Identify which cell holds the provided text, then report its (x, y) central coordinate. 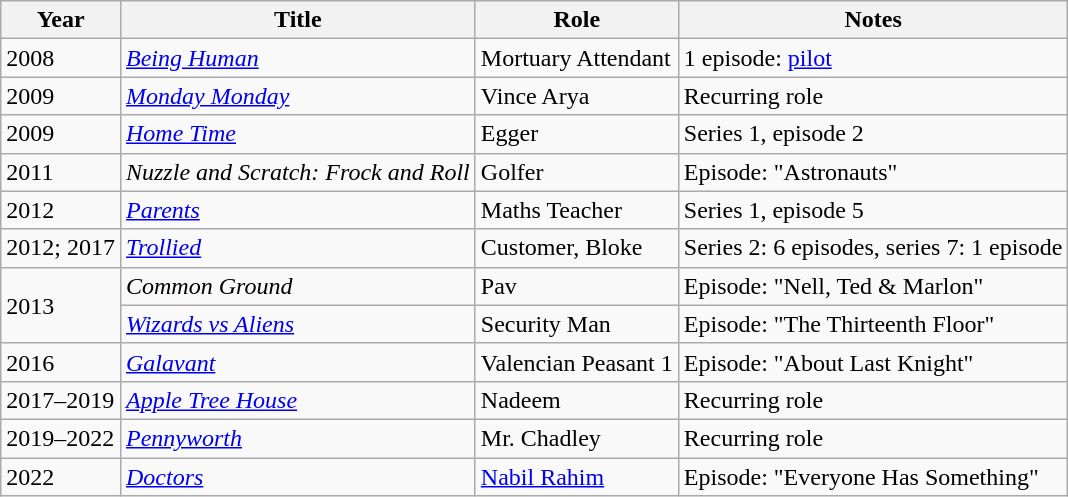
2017–2019 (61, 400)
Nabil Rahim (576, 477)
Mortuary Attendant (576, 58)
2012; 2017 (61, 248)
Series 2: 6 episodes, series 7: 1 episode (873, 248)
Nadeem (576, 400)
2011 (61, 172)
2016 (61, 362)
2019–2022 (61, 438)
Home Time (298, 134)
Episode: "Nell, Ted & Marlon" (873, 286)
Customer, Bloke (576, 248)
Wizards vs Aliens (298, 324)
2008 (61, 58)
Valencian Peasant 1 (576, 362)
2012 (61, 210)
Galavant (298, 362)
Nuzzle and Scratch: Frock and Roll (298, 172)
Trollied (298, 248)
Pennyworth (298, 438)
Apple Tree House (298, 400)
Vince Arya (576, 96)
Doctors (298, 477)
Series 1, episode 2 (873, 134)
Common Ground (298, 286)
Monday Monday (298, 96)
1 episode: pilot (873, 58)
2022 (61, 477)
Egger (576, 134)
Being Human (298, 58)
Pav (576, 286)
2013 (61, 305)
Golfer (576, 172)
Episode: "About Last Knight" (873, 362)
Series 1, episode 5 (873, 210)
Security Man (576, 324)
Mr. Chadley (576, 438)
Notes (873, 20)
Episode: "Everyone Has Something" (873, 477)
Episode: "The Thirteenth Floor" (873, 324)
Role (576, 20)
Maths Teacher (576, 210)
Parents (298, 210)
Title (298, 20)
Year (61, 20)
Episode: "Astronauts" (873, 172)
